Search for the cell housing the specified text and yield its [x, y] center coordinate. 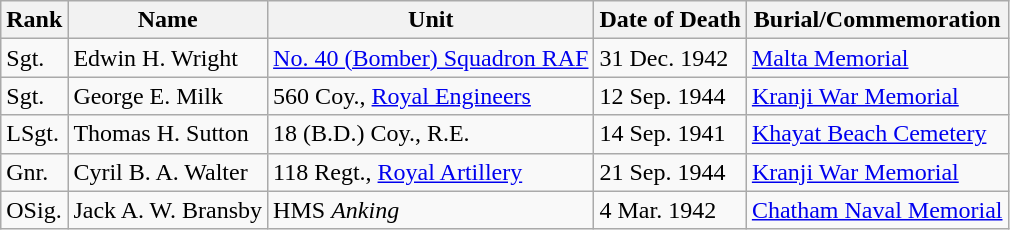
OSig. [34, 210]
31 Dec. 1942 [670, 58]
Burial/Commemoration [877, 20]
18 (B.D.) Coy., R.E. [431, 134]
560 Coy., Royal Engineers [431, 96]
Khayat Beach Cemetery [877, 134]
Rank [34, 20]
Edwin H. Wright [168, 58]
LSgt. [34, 134]
4 Mar. 1942 [670, 210]
Thomas H. Sutton [168, 134]
12 Sep. 1944 [670, 96]
Chatham Naval Memorial [877, 210]
Jack A. W. Bransby [168, 210]
Unit [431, 20]
14 Sep. 1941 [670, 134]
118 Regt., Royal Artillery [431, 172]
Malta Memorial [877, 58]
Date of Death [670, 20]
George E. Milk [168, 96]
Cyril B. A. Walter [168, 172]
Gnr. [34, 172]
HMS Anking [431, 210]
21 Sep. 1944 [670, 172]
No. 40 (Bomber) Squadron RAF [431, 58]
Name [168, 20]
